Detect which cell encompasses the target text, then output its [X, Y] center coordinate. 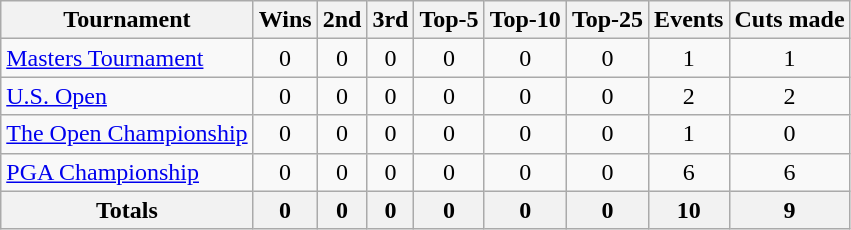
Cuts made [790, 20]
PGA Championship [127, 172]
Top-25 [607, 20]
Totals [127, 210]
Masters Tournament [127, 58]
9 [790, 210]
2nd [342, 20]
Tournament [127, 20]
Wins [285, 20]
The Open Championship [127, 134]
Top-5 [449, 20]
10 [689, 210]
Events [689, 20]
3rd [390, 20]
U.S. Open [127, 96]
Top-10 [525, 20]
